Determine the [x, y] coordinate at the center of the cell enclosing the given text.  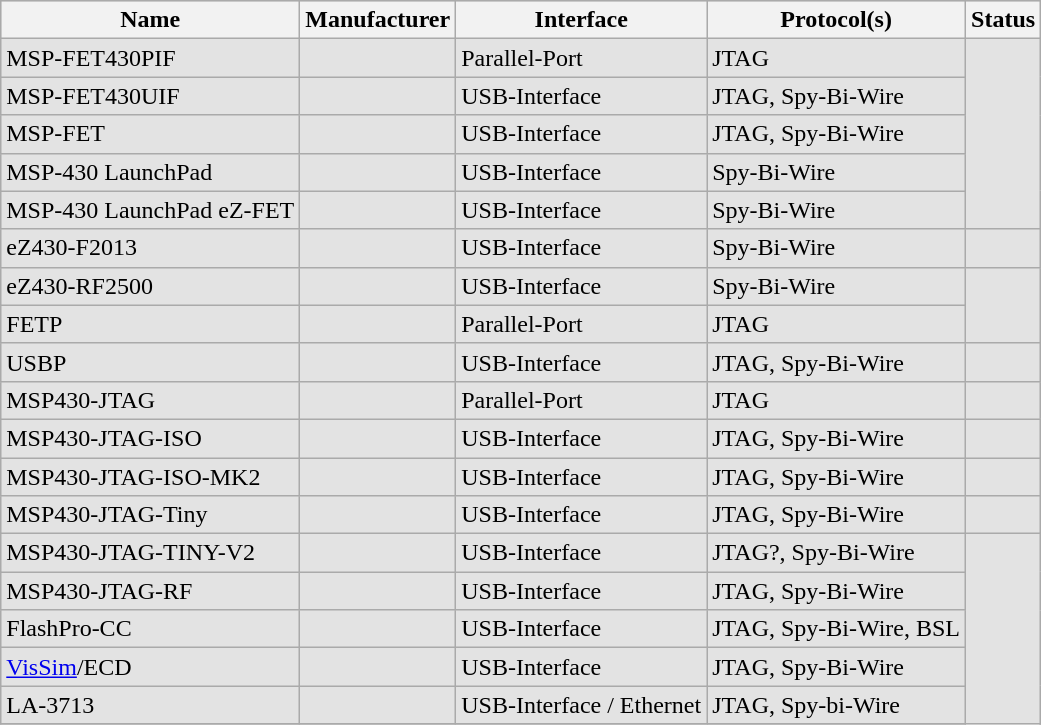
FlashPro-CC [150, 629]
LA-3713 [150, 705]
JTAG, Spy-Bi-Wire, BSL [836, 629]
MSP430-JTAG-ISO [150, 438]
USBP [150, 362]
MSP-FET [150, 134]
USB-Interface / Ethernet [582, 705]
MSP430-JTAG-RF [150, 591]
JTAG, Spy-bi-Wire [836, 705]
MSP430-JTAG [150, 400]
Name [150, 20]
eZ430-F2013 [150, 248]
MSP-430 LaunchPad [150, 172]
eZ430-RF2500 [150, 286]
MSP430-JTAG-Tiny [150, 515]
Status [1004, 20]
MSP-FET430PIF [150, 58]
MSP430-JTAG-ISO-MK2 [150, 477]
VisSim/ECD [150, 667]
MSP-430 LaunchPad eZ-FET [150, 210]
MSP-FET430UIF [150, 96]
JTAG?, Spy-Bi-Wire [836, 553]
Interface [582, 20]
MSP430-JTAG-TINY-V2 [150, 553]
FETP [150, 324]
Manufacturer [378, 20]
Protocol(s) [836, 20]
